Search for the cell housing the specified text and yield its (X, Y) center coordinate. 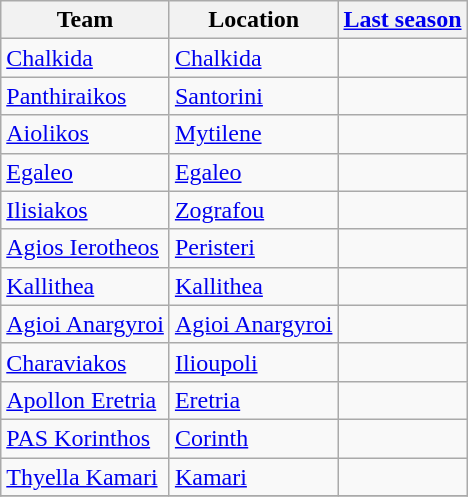
Aiolikos (86, 134)
Team (86, 20)
Last season (402, 20)
Kamari (254, 477)
Zografou (254, 210)
Charaviakos (86, 362)
Apollon Eretria (86, 400)
Agios Ierotheos (86, 248)
Location (254, 20)
Eretria (254, 400)
Ilioupoli (254, 362)
Thyella Kamari (86, 477)
Ilisiakos (86, 210)
Mytilene (254, 134)
Peristeri (254, 248)
Santorini (254, 96)
Panthiraikos (86, 96)
PAS Korinthos (86, 438)
Corinth (254, 438)
